Locate the cell with the specified text and output its [X, Y] center coordinate. 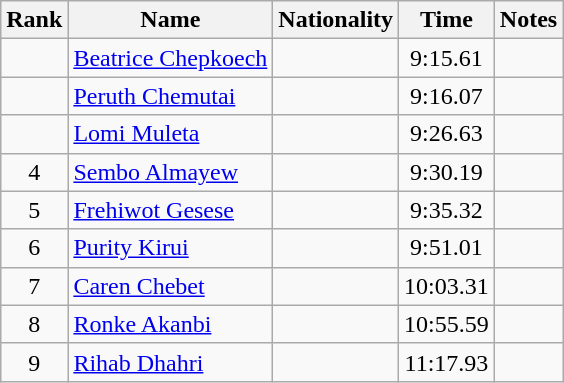
Purity Kirui [170, 248]
10:03.31 [447, 286]
9:16.07 [447, 96]
Lomi Muleta [170, 134]
Rank [34, 20]
6 [34, 248]
Notes [528, 20]
9:35.32 [447, 210]
Name [170, 20]
8 [34, 324]
9:51.01 [447, 248]
7 [34, 286]
Nationality [336, 20]
10:55.59 [447, 324]
9:26.63 [447, 134]
4 [34, 172]
Ronke Akanbi [170, 324]
Sembo Almayew [170, 172]
11:17.93 [447, 362]
5 [34, 210]
Frehiwot Gesese [170, 210]
Beatrice Chepkoech [170, 58]
Peruth Chemutai [170, 96]
Time [447, 20]
9 [34, 362]
9:30.19 [447, 172]
Rihab Dhahri [170, 362]
9:15.61 [447, 58]
Caren Chebet [170, 286]
